For the text-containing cell, return its midpoint in (x, y) coordinate format. 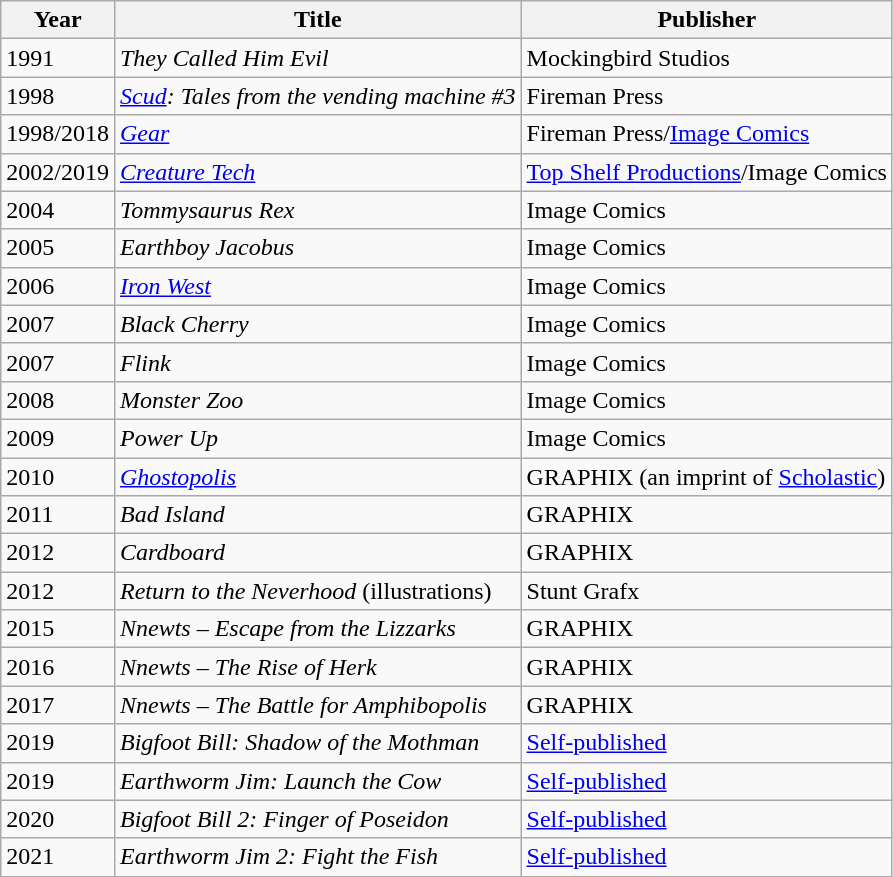
Gear (318, 134)
Stunt Grafx (706, 591)
2009 (58, 438)
Ghostopolis (318, 477)
Nnewts – Escape from the Lizzarks (318, 629)
Year (58, 20)
Tommysaurus Rex (318, 210)
Fireman Press/Image Comics (706, 134)
Nnewts – The Battle for Amphibopolis (318, 705)
Creature Tech (318, 172)
Scud: Tales from the vending machine #3 (318, 96)
2005 (58, 248)
Flink (318, 362)
Fireman Press (706, 96)
Black Cherry (318, 324)
GRAPHIX (an imprint of Scholastic) (706, 477)
2016 (58, 667)
Bigfoot Bill: Shadow of the Mothman (318, 743)
2017 (58, 705)
2011 (58, 515)
Earthboy Jacobus (318, 248)
Publisher (706, 20)
Earthworm Jim: Launch the Cow (318, 781)
Monster Zoo (318, 400)
Power Up (318, 438)
2021 (58, 857)
Top Shelf Productions/Image Comics (706, 172)
They Called Him Evil (318, 58)
Bigfoot Bill 2: Finger of Poseidon (318, 819)
Nnewts – The Rise of Herk (318, 667)
2006 (58, 286)
Earthworm Jim 2: Fight the Fish (318, 857)
Bad Island (318, 515)
1998 (58, 96)
2004 (58, 210)
Cardboard (318, 553)
2002/2019 (58, 172)
Title (318, 20)
Iron West (318, 286)
2020 (58, 819)
2008 (58, 400)
2015 (58, 629)
1998/2018 (58, 134)
Return to the Neverhood (illustrations) (318, 591)
Mockingbird Studios (706, 58)
2010 (58, 477)
1991 (58, 58)
